Provide the (x, y) coordinate of the cell's center where the given text is located.  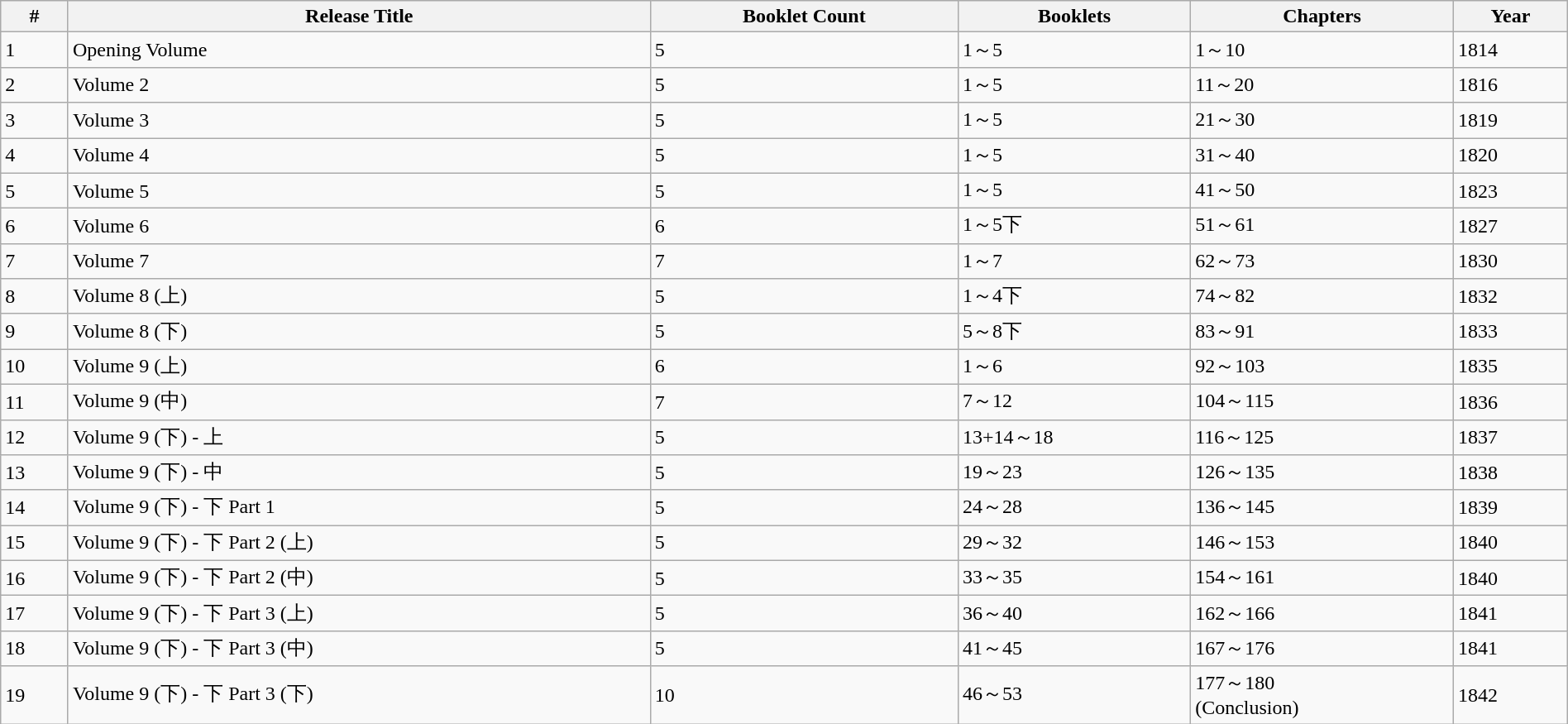
1837 (1511, 437)
21～30 (1322, 121)
1833 (1511, 331)
1838 (1511, 473)
4 (35, 156)
Volume 9 (下) - 上 (359, 437)
1 (35, 50)
1827 (1511, 227)
1814 (1511, 50)
41～50 (1322, 190)
154～161 (1322, 578)
Volume 5 (359, 190)
46～53 (1075, 695)
51～61 (1322, 227)
14 (35, 508)
Volume 3 (359, 121)
11 (35, 402)
Volume 9 (下) - 下 Part 2 (上) (359, 543)
19～23 (1075, 473)
177～180(Conclusion) (1322, 695)
Release Title (359, 17)
41～45 (1075, 649)
Volume 7 (359, 261)
146～153 (1322, 543)
Volume 9 (下) - 下 Part 3 (上) (359, 614)
83～91 (1322, 331)
1～5下 (1075, 227)
1842 (1511, 695)
11～20 (1322, 84)
29～32 (1075, 543)
Booklets (1075, 17)
1830 (1511, 261)
1823 (1511, 190)
16 (35, 578)
18 (35, 649)
Volume 9 (下) - 下 Part 2 (中) (359, 578)
Chapters (1322, 17)
1～7 (1075, 261)
1～4下 (1075, 296)
Volume 9 (下) - 下 Part 1 (359, 508)
92～103 (1322, 367)
Opening Volume (359, 50)
1～10 (1322, 50)
1836 (1511, 402)
33～35 (1075, 578)
Year (1511, 17)
# (35, 17)
Volume 9 (下) - 中 (359, 473)
116～125 (1322, 437)
3 (35, 121)
1835 (1511, 367)
1816 (1511, 84)
9 (35, 331)
13 (35, 473)
Volume 9 (中) (359, 402)
136～145 (1322, 508)
Volume 4 (359, 156)
7～12 (1075, 402)
Volume 6 (359, 227)
162～166 (1322, 614)
19 (35, 695)
8 (35, 296)
62～73 (1322, 261)
104～115 (1322, 402)
Volume 8 (下) (359, 331)
126～135 (1322, 473)
Volume 8 (上) (359, 296)
1839 (1511, 508)
17 (35, 614)
1820 (1511, 156)
36～40 (1075, 614)
Volume 9 (上) (359, 367)
15 (35, 543)
1～6 (1075, 367)
167～176 (1322, 649)
Volume 9 (下) - 下 Part 3 (中) (359, 649)
Volume 2 (359, 84)
24～28 (1075, 508)
Booklet Count (804, 17)
Volume 9 (下) - 下 Part 3 (下) (359, 695)
31～40 (1322, 156)
1819 (1511, 121)
5～8下 (1075, 331)
74～82 (1322, 296)
13+14～18 (1075, 437)
2 (35, 84)
12 (35, 437)
1832 (1511, 296)
